Find where the given text appears and provide that cell's center as (x, y) coordinate. 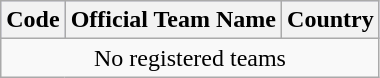
No registered teams (190, 58)
Code (33, 20)
Country (331, 20)
Official Team Name (173, 20)
